Identify which cell holds the provided text, then report its (X, Y) central coordinate. 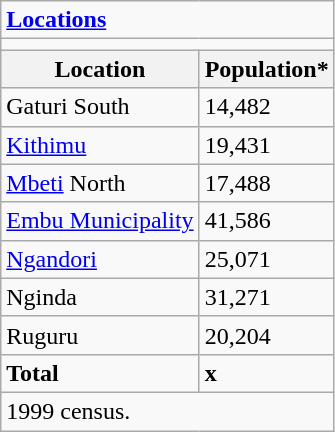
Ruguru (100, 335)
41,586 (266, 221)
Location (100, 69)
19,431 (266, 145)
1999 census. (168, 411)
Locations (168, 20)
Total (100, 373)
25,071 (266, 259)
17,488 (266, 183)
Ngandori (100, 259)
x (266, 373)
20,204 (266, 335)
31,271 (266, 297)
14,482 (266, 107)
Nginda (100, 297)
Gaturi South (100, 107)
Kithimu (100, 145)
Population* (266, 69)
Mbeti North (100, 183)
Embu Municipality (100, 221)
